Output the (x, y) coordinate of the center of the cell containing the given text.  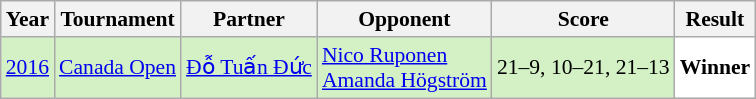
Result (716, 19)
21–9, 10–21, 21–13 (584, 68)
Đỗ Tuấn Đức (249, 68)
Opponent (404, 19)
Nico Ruponen Amanda Högström (404, 68)
Winner (716, 68)
Score (584, 19)
Year (28, 19)
Tournament (118, 19)
Canada Open (118, 68)
Partner (249, 19)
2016 (28, 68)
